For the text-containing cell, return its midpoint in [X, Y] coordinate format. 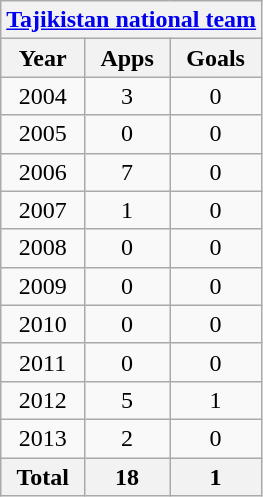
2004 [43, 96]
Year [43, 58]
2 [128, 438]
Total [43, 477]
2011 [43, 362]
5 [128, 400]
18 [128, 477]
2012 [43, 400]
7 [128, 172]
Goals [216, 58]
2013 [43, 438]
2009 [43, 286]
2005 [43, 134]
Tajikistan national team [132, 20]
2010 [43, 324]
3 [128, 96]
Apps [128, 58]
2007 [43, 210]
2008 [43, 248]
2006 [43, 172]
